Extract the [X, Y] coordinate from the center of the cell holding the provided text.  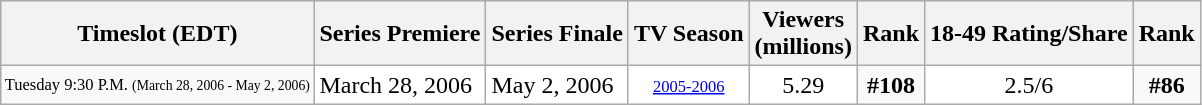
5.29 [803, 85]
2005-2006 [688, 85]
March 28, 2006 [400, 85]
#108 [890, 85]
Series Premiere [400, 34]
18-49 Rating/Share [1030, 34]
TV Season [688, 34]
2.5/6 [1030, 85]
Viewers(millions) [803, 34]
Timeslot (EDT) [158, 34]
Tuesday 9:30 P.M. (March 28, 2006 - May 2, 2006) [158, 85]
Series Finale [557, 34]
May 2, 2006 [557, 85]
#86 [1166, 85]
